Extract the [x, y] coordinate from the center of the cell holding the provided text.  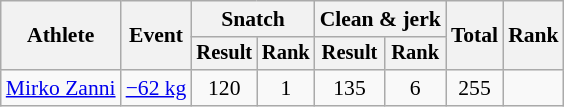
Total [474, 36]
Athlete [61, 36]
1 [286, 88]
Mirko Zanni [61, 88]
255 [474, 88]
Clean & jerk [380, 19]
Snatch [252, 19]
6 [414, 88]
135 [350, 88]
−62 kg [156, 88]
Event [156, 36]
120 [224, 88]
